Detect which cell encompasses the target text, then output its [X, Y] center coordinate. 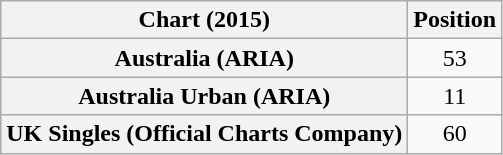
UK Singles (Official Charts Company) [204, 134]
53 [455, 58]
Australia (ARIA) [204, 58]
Position [455, 20]
11 [455, 96]
60 [455, 134]
Australia Urban (ARIA) [204, 96]
Chart (2015) [204, 20]
